Output the [X, Y] coordinate of the center of the cell containing the given text.  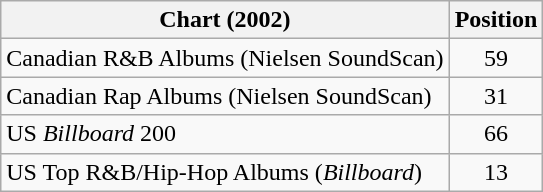
Canadian Rap Albums (Nielsen SoundScan) [225, 96]
66 [496, 134]
Canadian R&B Albums (Nielsen SoundScan) [225, 58]
US Top R&B/Hip-Hop Albums (Billboard) [225, 172]
31 [496, 96]
Position [496, 20]
59 [496, 58]
Chart (2002) [225, 20]
US Billboard 200 [225, 134]
13 [496, 172]
